Extract the [x, y] coordinate from the center of the cell holding the provided text.  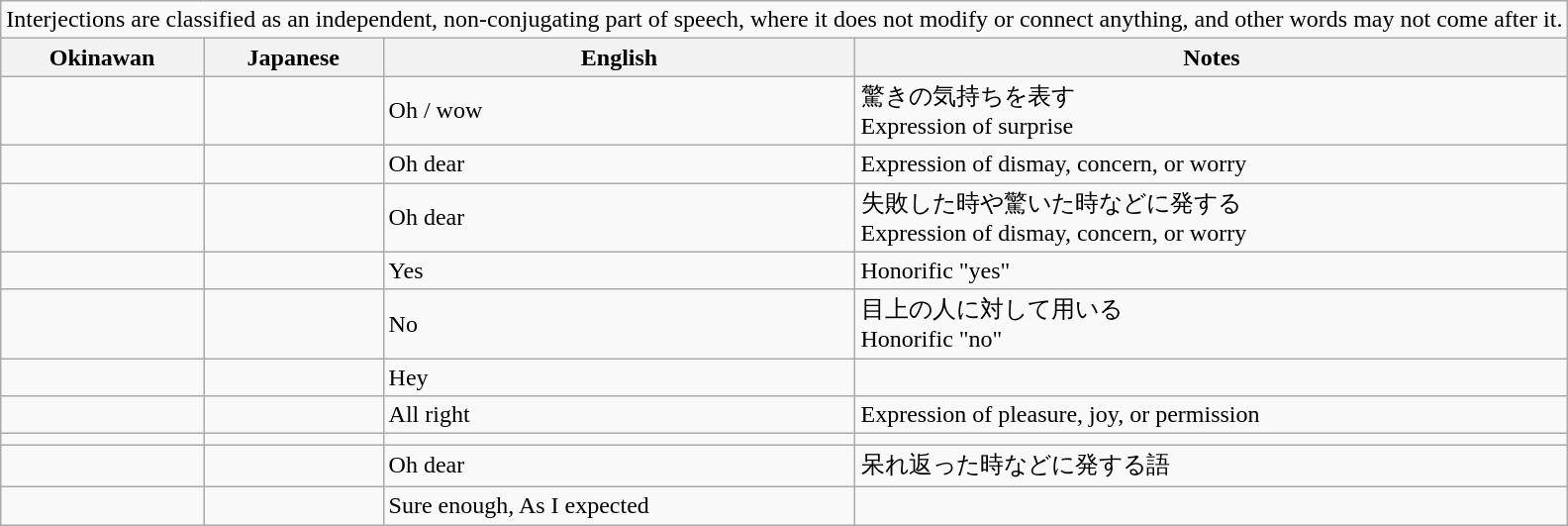
English [620, 57]
Hey [620, 377]
Yes [620, 270]
Sure enough, As I expected [620, 505]
Okinawan [103, 57]
Expression of pleasure, joy, or permission [1212, 415]
All right [620, 415]
No [620, 324]
Oh / wow [620, 111]
Expression of dismay, concern, or worry [1212, 163]
失敗した時や驚いた時などに発するExpression of dismay, concern, or worry [1212, 217]
Notes [1212, 57]
呆れ返った時などに発する語 [1212, 466]
Japanese [294, 57]
驚きの気持ちを表すExpression of surprise [1212, 111]
目上の人に対して用いるHonorific "no" [1212, 324]
Honorific "yes" [1212, 270]
